Detect which cell encompasses the target text, then output its (x, y) center coordinate. 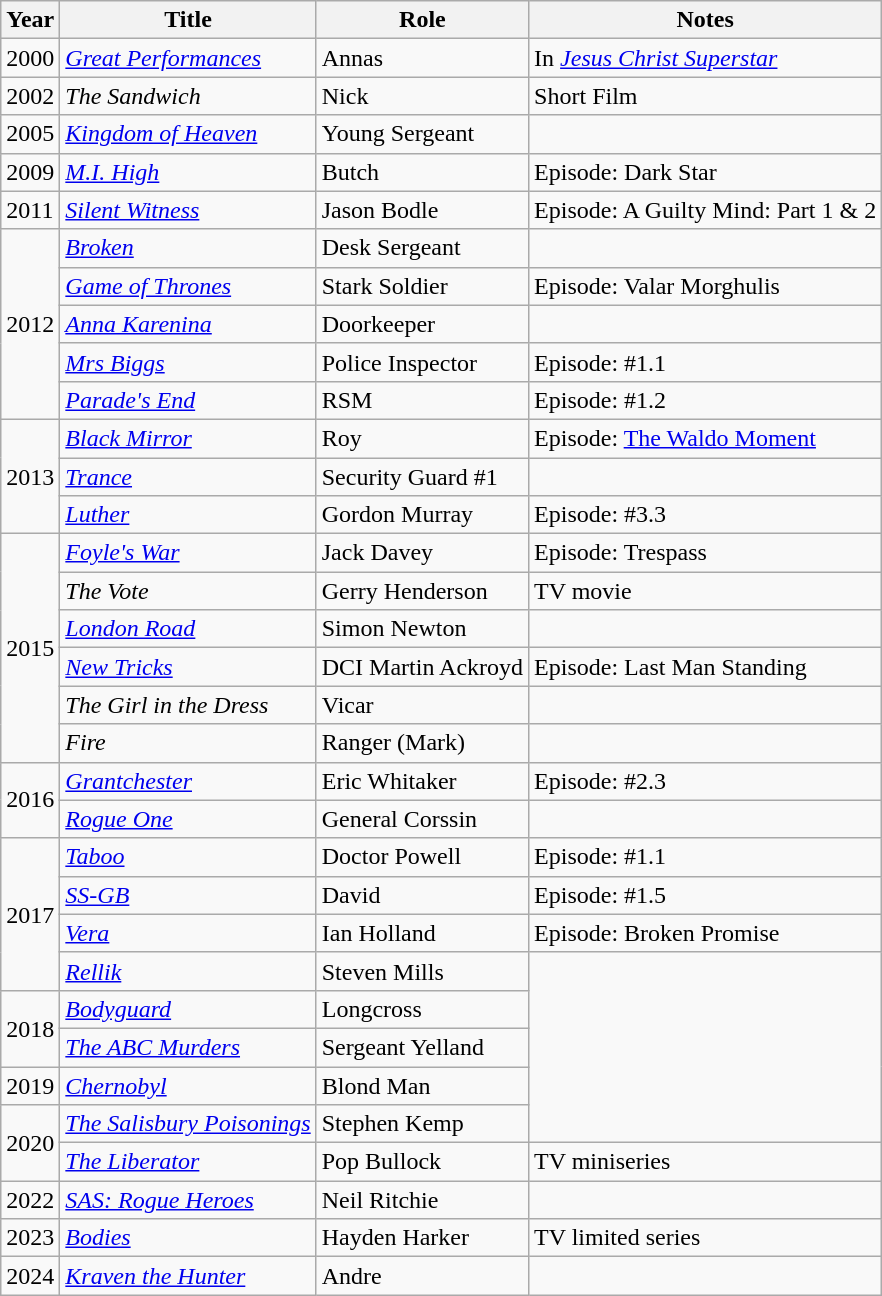
TV limited series (706, 1238)
Andre (422, 1276)
2019 (30, 1085)
Luther (188, 515)
2022 (30, 1200)
Young Sergeant (422, 134)
Episode: Valar Morghulis (706, 286)
Steven Mills (422, 971)
Kingdom of Heaven (188, 134)
Episode: #3.3 (706, 515)
SAS: Rogue Heroes (188, 1200)
Game of Thrones (188, 286)
Broken (188, 248)
The Sandwich (188, 96)
Annas (422, 58)
Foyle's War (188, 553)
Jack Davey (422, 553)
Gordon Murray (422, 515)
The ABC Murders (188, 1047)
Role (422, 20)
Ranger (Mark) (422, 743)
Episode: Last Man Standing (706, 667)
Fire (188, 743)
Episode: #1.2 (706, 400)
New Tricks (188, 667)
Short Film (706, 96)
Doctor Powell (422, 857)
Episode: Broken Promise (706, 933)
2005 (30, 134)
Episode: Trespass (706, 553)
Vera (188, 933)
Episode: #1.5 (706, 895)
The Vote (188, 591)
SS-GB (188, 895)
Security Guard #1 (422, 477)
Title (188, 20)
TV miniseries (706, 1162)
Mrs Biggs (188, 362)
Grantchester (188, 781)
Jason Bodle (422, 210)
2013 (30, 476)
2016 (30, 800)
Trance (188, 477)
Taboo (188, 857)
Hayden Harker (422, 1238)
2011 (30, 210)
Rogue One (188, 819)
Stephen Kemp (422, 1124)
2020 (30, 1143)
Episode: A Guilty Mind: Part 1 & 2 (706, 210)
General Corssin (422, 819)
2017 (30, 914)
Bodies (188, 1238)
Vicar (422, 705)
Kraven the Hunter (188, 1276)
Gerry Henderson (422, 591)
David (422, 895)
Eric Whitaker (422, 781)
The Liberator (188, 1162)
2009 (30, 172)
RSM (422, 400)
Neil Ritchie (422, 1200)
Episode: Dark Star (706, 172)
2015 (30, 648)
Stark Soldier (422, 286)
Episode: #2.3 (706, 781)
Desk Sergeant (422, 248)
2000 (30, 58)
Roy (422, 438)
Rellik (188, 971)
Episode: The Waldo Moment (706, 438)
The Girl in the Dress (188, 705)
In Jesus Christ Superstar (706, 58)
Nick (422, 96)
London Road (188, 629)
Bodyguard (188, 1009)
Simon Newton (422, 629)
Police Inspector (422, 362)
Silent Witness (188, 210)
Parade's End (188, 400)
Chernobyl (188, 1085)
2018 (30, 1028)
DCI Martin Ackroyd (422, 667)
Blond Man (422, 1085)
Black Mirror (188, 438)
TV movie (706, 591)
2002 (30, 96)
Pop Bullock (422, 1162)
The Salisbury Poisonings (188, 1124)
2023 (30, 1238)
Great Performances (188, 58)
Butch (422, 172)
2012 (30, 324)
Anna Karenina (188, 324)
M.I. High (188, 172)
Doorkeeper (422, 324)
2024 (30, 1276)
Year (30, 20)
Ian Holland (422, 933)
Sergeant Yelland (422, 1047)
Longcross (422, 1009)
Notes (706, 20)
